Extract the [X, Y] coordinate from the center of the cell holding the provided text.  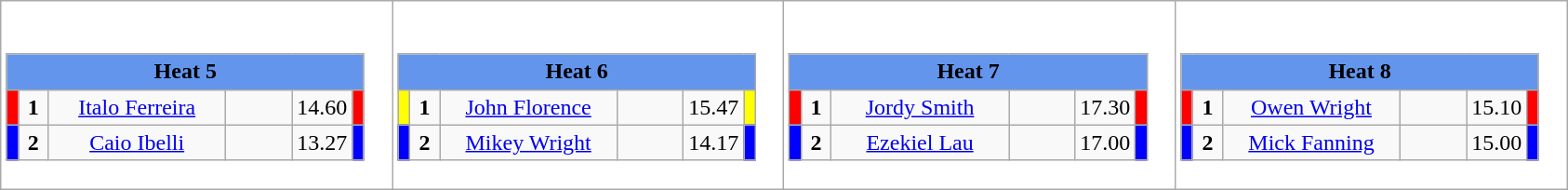
Ezekiel Lau [921, 142]
Italo Ferreira [138, 107]
Mick Fanning [1311, 142]
Jordy Smith [921, 107]
14.60 [322, 107]
17.00 [1105, 142]
Heat 6 1 John Florence 15.47 2 Mikey Wright 14.17 [588, 95]
Heat 5 1 Italo Ferreira 14.60 2 Caio Ibelli 13.27 [197, 95]
Heat 5 [185, 72]
Caio Ibelli [138, 142]
15.00 [1497, 142]
John Florence [528, 107]
Owen Wright [1311, 107]
15.10 [1497, 107]
Heat 7 [968, 72]
Heat 8 [1360, 72]
Heat 7 1 Jordy Smith 17.30 2 Ezekiel Lau 17.00 [980, 95]
Mikey Wright [528, 142]
Heat 6 [577, 72]
Heat 8 1 Owen Wright 15.10 2 Mick Fanning 15.00 [1371, 95]
13.27 [322, 142]
14.17 [714, 142]
17.30 [1105, 107]
15.47 [714, 107]
